Search for the cell housing the specified text and yield its (x, y) center coordinate. 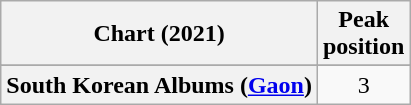
3 (363, 85)
South Korean Albums (Gaon) (160, 85)
Chart (2021) (160, 34)
Peakposition (363, 34)
